Scan for the cell matching the given text and deliver its (X, Y) coordinate at center. 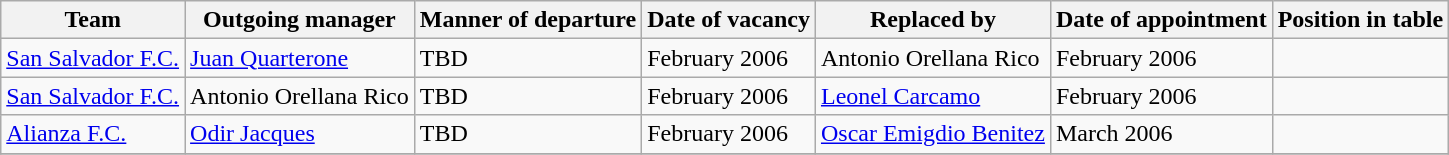
Oscar Emigdio Benitez (932, 134)
March 2006 (1161, 134)
Alianza F.C. (93, 134)
Manner of departure (528, 20)
Odir Jacques (300, 134)
Outgoing manager (300, 20)
Position in table (1360, 20)
Team (93, 20)
Juan Quarterone (300, 58)
Leonel Carcamo (932, 96)
Replaced by (932, 20)
Date of vacancy (729, 20)
Date of appointment (1161, 20)
